Identify which cell holds the provided text, then report its (x, y) central coordinate. 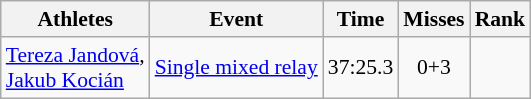
Tereza Jandová,Jakub Kocián (76, 68)
Misses (434, 19)
37:25.3 (360, 68)
Event (236, 19)
Rank (500, 19)
Single mixed relay (236, 68)
Athletes (76, 19)
Time (360, 19)
0+3 (434, 68)
